Capture the cell that displays the provided text and extract its (x, y) central coordinate. 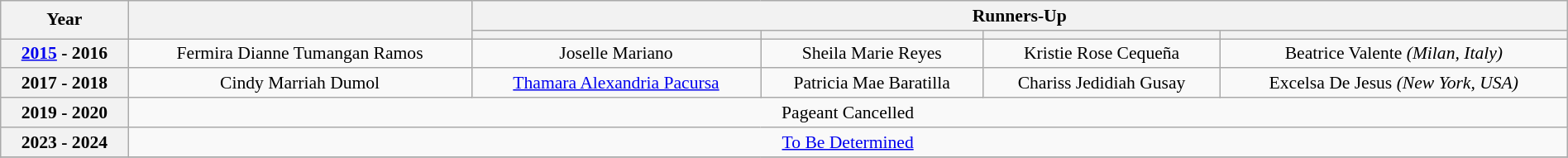
2015 - 2016 (65, 54)
To Be Determined (848, 142)
Beatrice Valente (Milan, Italy) (1394, 54)
2019 - 2020 (65, 113)
Excelsa De Jesus (New York, USA) (1394, 84)
Cindy Marriah Dumol (299, 84)
Year (65, 20)
Fermira Dianne Tumangan Ramos (299, 54)
Patricia Mae Baratilla (872, 84)
Sheila Marie Reyes (872, 54)
Joselle Mariano (616, 54)
Chariss Jedidiah Gusay (1102, 84)
Pageant Cancelled (848, 113)
2023 - 2024 (65, 142)
Runners-Up (1019, 16)
2017 - 2018 (65, 84)
Kristie Rose Cequeña (1102, 54)
Thamara Alexandria Pacursa (616, 84)
